Return (x, y) of the center of cell containing provided text 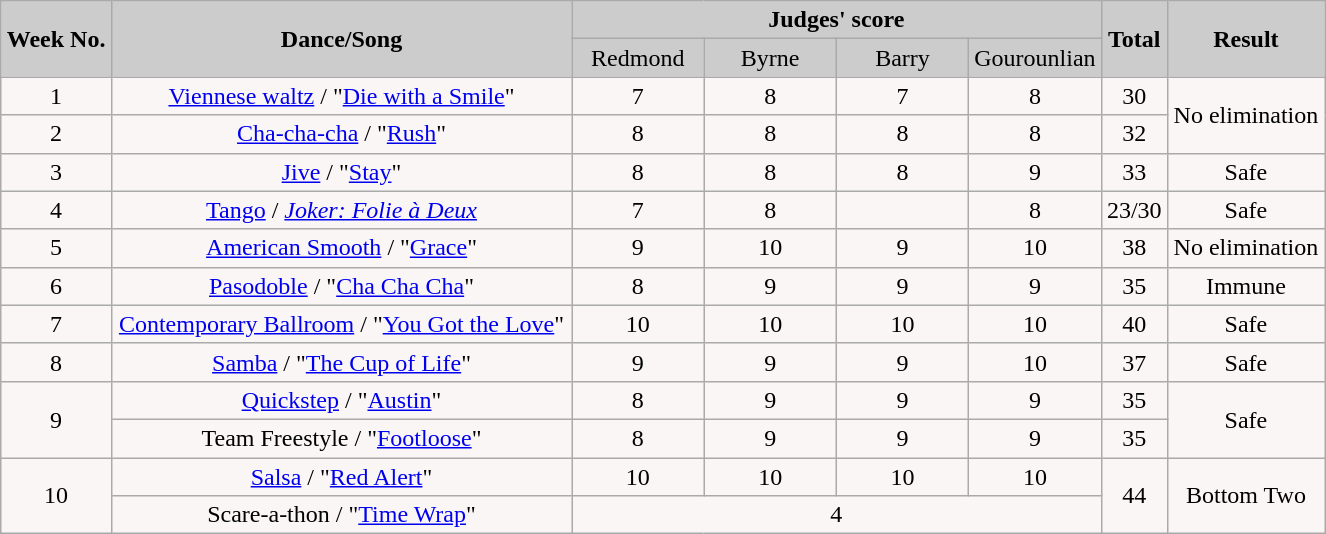
3 (56, 172)
5 (56, 248)
Judges' score (837, 20)
Redmond (638, 58)
Dance/Song (341, 39)
44 (1134, 496)
Jive / "Stay" (341, 172)
Result (1246, 39)
23/30 (1134, 210)
Barry (902, 58)
American Smooth / "Grace" (341, 248)
Scare-a-thon / "Time Wrap" (341, 515)
Immune (1246, 286)
Quickstep / "Austin" (341, 400)
6 (56, 286)
Week No. (56, 39)
30 (1134, 96)
Pasodoble / "Cha Cha Cha" (341, 286)
32 (1134, 134)
Viennese waltz / "Die with a Smile" (341, 96)
2 (56, 134)
38 (1134, 248)
Cha-cha-cha / "Rush" (341, 134)
Salsa / "Red Alert" (341, 477)
40 (1134, 324)
33 (1134, 172)
Samba / "The Cup of Life" (341, 362)
Tango / Joker: Folie à Deux (341, 210)
Byrne (770, 58)
Total (1134, 39)
37 (1134, 362)
Team Freestyle / "Footloose" (341, 438)
Gourounlian (1035, 58)
1 (56, 96)
Contemporary Ballroom / "You Got the Love" (341, 324)
Bottom Two (1246, 496)
